Identify which cell holds the provided text, then report its (X, Y) central coordinate. 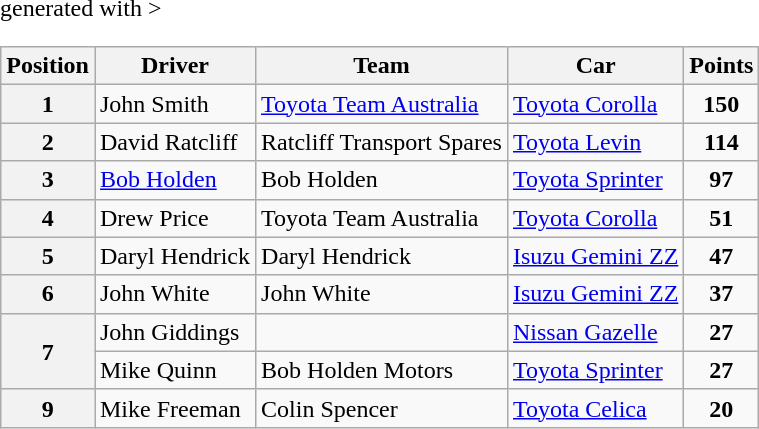
Car (595, 66)
3 (48, 180)
47 (722, 256)
David Ratcliff (174, 142)
97 (722, 180)
37 (722, 294)
Driver (174, 66)
1 (48, 104)
6 (48, 294)
7 (48, 351)
John Giddings (174, 332)
9 (48, 408)
2 (48, 142)
Team (382, 66)
Points (722, 66)
John Smith (174, 104)
Nissan Gazelle (595, 332)
Ratcliff Transport Spares (382, 142)
5 (48, 256)
Drew Price (174, 218)
114 (722, 142)
Toyota Celica (595, 408)
4 (48, 218)
Bob Holden Motors (382, 370)
Mike Quinn (174, 370)
Mike Freeman (174, 408)
Position (48, 66)
150 (722, 104)
51 (722, 218)
20 (722, 408)
Colin Spencer (382, 408)
Toyota Levin (595, 142)
